Extract the (X, Y) coordinate from the center of the cell holding the provided text.  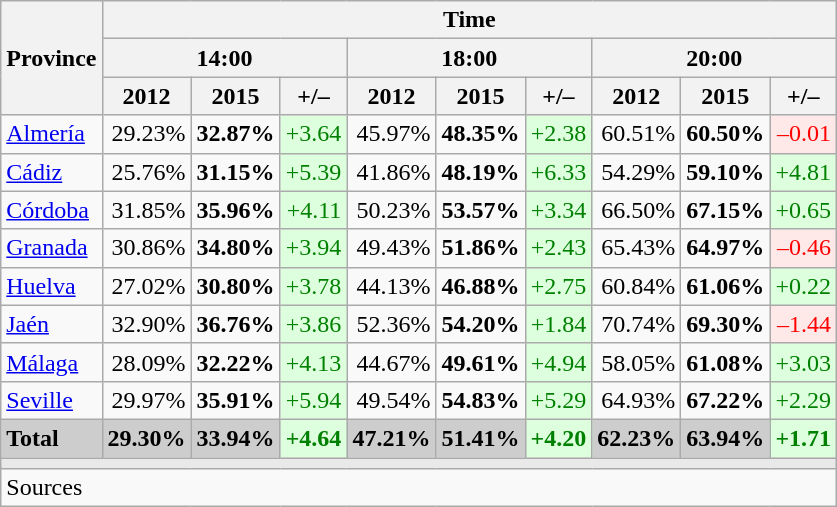
69.30% (726, 324)
+4.81 (804, 172)
34.80% (236, 248)
29.30% (146, 438)
32.90% (146, 324)
Huelva (52, 286)
41.86% (392, 172)
+3.03 (804, 362)
Time (470, 20)
67.22% (726, 400)
+6.33 (558, 172)
46.88% (480, 286)
32.87% (236, 134)
61.08% (726, 362)
+0.65 (804, 210)
+5.29 (558, 400)
64.93% (636, 400)
30.80% (236, 286)
+3.64 (314, 134)
66.50% (636, 210)
Jaén (52, 324)
Málaga (52, 362)
48.35% (480, 134)
+4.20 (558, 438)
+3.34 (558, 210)
Cádiz (52, 172)
62.23% (636, 438)
52.36% (392, 324)
+5.39 (314, 172)
54.83% (480, 400)
18:00 (470, 58)
29.23% (146, 134)
54.20% (480, 324)
+3.86 (314, 324)
67.15% (726, 210)
Seville (52, 400)
51.41% (480, 438)
35.96% (236, 210)
+1.71 (804, 438)
51.86% (480, 248)
44.13% (392, 286)
53.57% (480, 210)
49.43% (392, 248)
+4.13 (314, 362)
+3.78 (314, 286)
20:00 (714, 58)
54.29% (636, 172)
60.51% (636, 134)
–0.01 (804, 134)
Total (52, 438)
64.97% (726, 248)
49.54% (392, 400)
Granada (52, 248)
50.23% (392, 210)
47.21% (392, 438)
61.06% (726, 286)
–1.44 (804, 324)
+4.11 (314, 210)
31.85% (146, 210)
Almería (52, 134)
58.05% (636, 362)
+2.29 (804, 400)
32.22% (236, 362)
14:00 (224, 58)
36.76% (236, 324)
+0.22 (804, 286)
Province (52, 58)
Córdoba (52, 210)
28.09% (146, 362)
27.02% (146, 286)
30.86% (146, 248)
65.43% (636, 248)
29.97% (146, 400)
60.84% (636, 286)
44.67% (392, 362)
63.94% (726, 438)
Sources (419, 488)
+3.94 (314, 248)
+2.75 (558, 286)
+2.43 (558, 248)
+1.84 (558, 324)
35.91% (236, 400)
49.61% (480, 362)
59.10% (726, 172)
+4.64 (314, 438)
48.19% (480, 172)
33.94% (236, 438)
–0.46 (804, 248)
31.15% (236, 172)
+5.94 (314, 400)
+2.38 (558, 134)
60.50% (726, 134)
+4.94 (558, 362)
45.97% (392, 134)
70.74% (636, 324)
25.76% (146, 172)
